For the text-containing cell, return its midpoint in [X, Y] coordinate format. 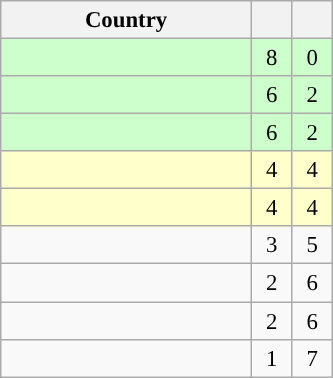
7 [312, 358]
3 [272, 245]
8 [272, 58]
Country [126, 20]
1 [272, 358]
0 [312, 58]
5 [312, 245]
